Scan for the cell matching the given text and deliver its [X, Y] coordinate at center. 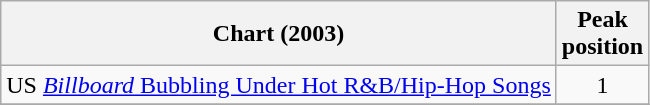
Chart (2003) [279, 34]
1 [602, 85]
US Billboard Bubbling Under Hot R&B/Hip-Hop Songs [279, 85]
Peakposition [602, 34]
